Search for the cell housing the specified text and yield its (X, Y) center coordinate. 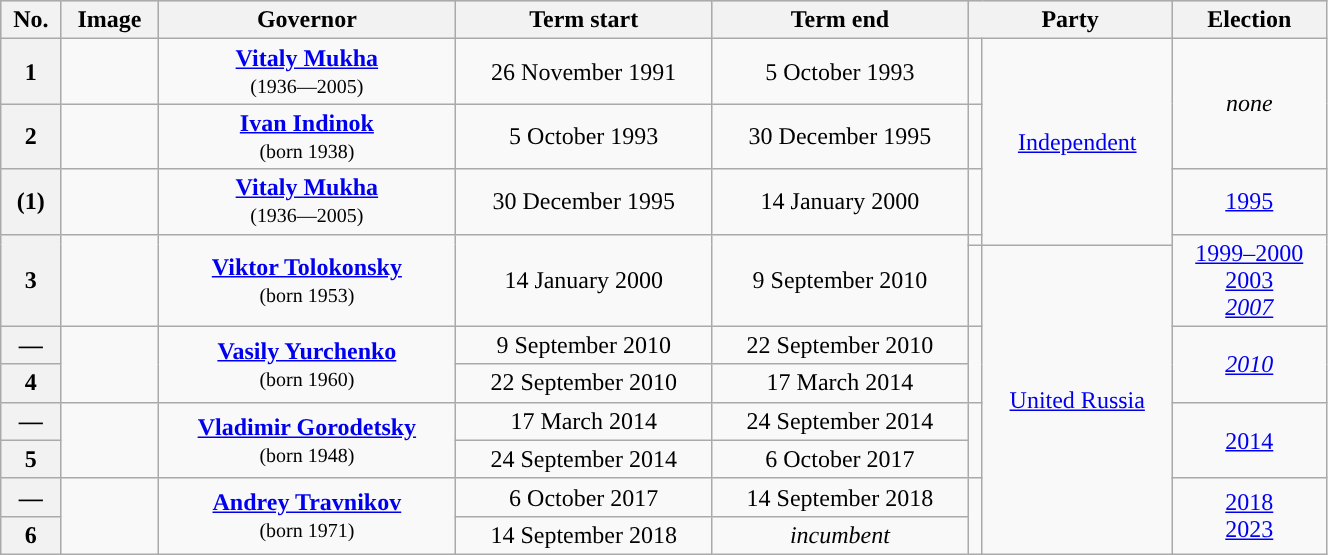
Independent (1077, 142)
Party (1070, 20)
1995 (1249, 202)
none (1249, 104)
Governor (306, 20)
4 (31, 383)
6 (31, 535)
Term start (584, 20)
2014 (1249, 440)
Ivan Indinok(born 1938) (306, 136)
1999–200020032007 (1249, 280)
3 (31, 280)
Viktor Tolokonsky(born 1953) (306, 280)
5 (31, 459)
(1) (31, 202)
No. (31, 20)
20182023 (1249, 516)
1 (31, 72)
Image (110, 20)
Andrey Travnikov(born 1971) (306, 516)
Term end (840, 20)
26 November 1991 (584, 72)
Election (1249, 20)
2 (31, 136)
United Russia (1077, 400)
Vasily Yurchenko(born 1960) (306, 364)
2010 (1249, 364)
Vladimir Gorodetsky(born 1948) (306, 440)
incumbent (840, 535)
